Scan for the cell matching the given text and deliver its (X, Y) coordinate at center. 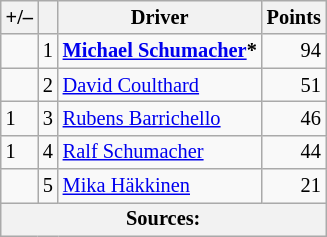
Ralf Schumacher (160, 152)
Michael Schumacher* (160, 51)
51 (294, 85)
2 (48, 85)
5 (48, 186)
21 (294, 186)
Mika Häkkinen (160, 186)
46 (294, 118)
Driver (160, 17)
+/– (20, 17)
4 (48, 152)
David Coulthard (160, 85)
94 (294, 51)
Sources: (164, 219)
Rubens Barrichello (160, 118)
Points (294, 17)
44 (294, 152)
3 (48, 118)
